Pinpoint the cell where the given text exists, returning its (x, y) midpoint coordinate. 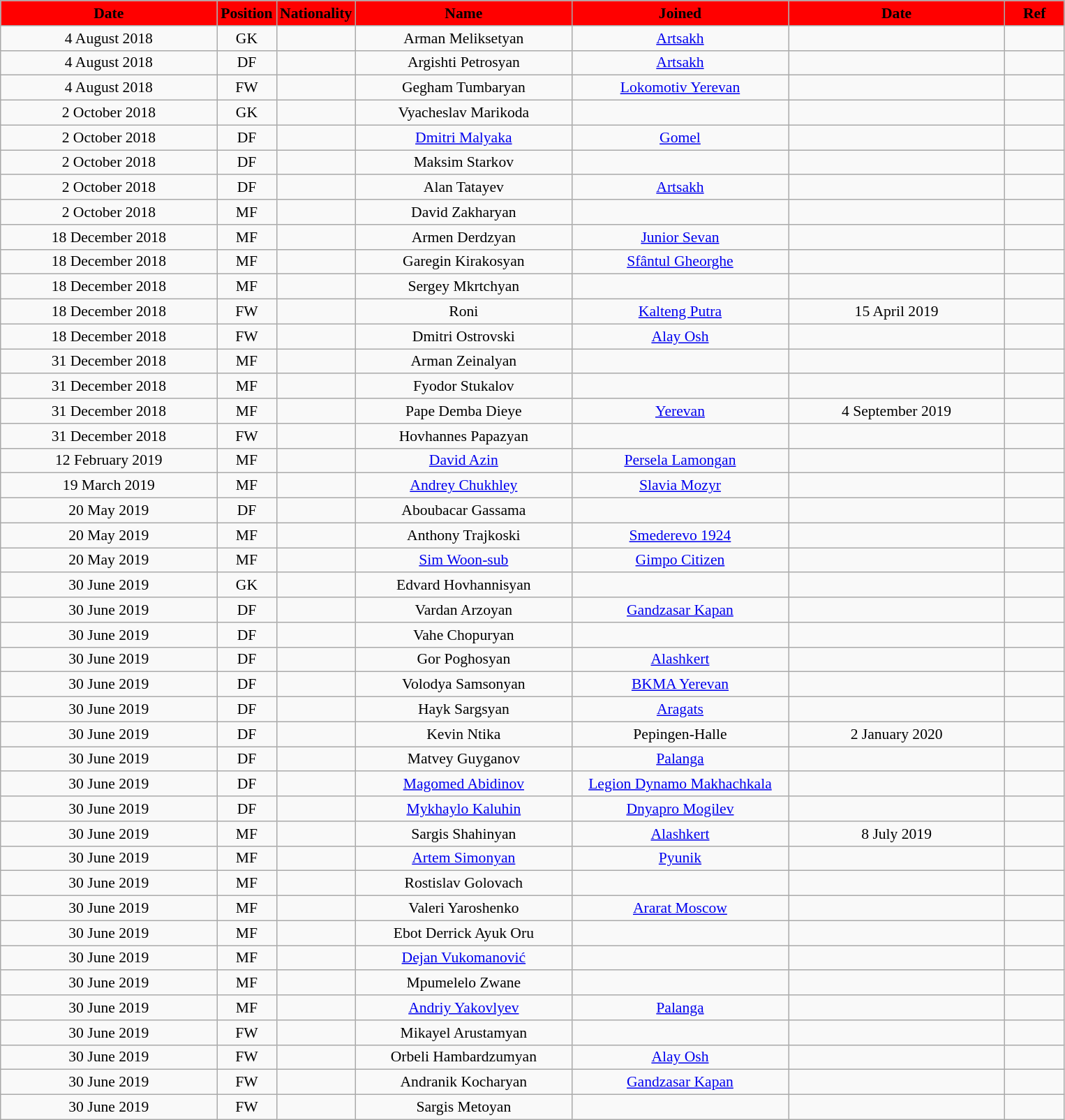
12 February 2019 (109, 461)
Sim Woon-sub (463, 560)
Junior Sevan (680, 237)
Sargis Metoyan (463, 1107)
Valeri Yaroshenko (463, 909)
Argishti Petrosyan (463, 63)
Gegham Tumbaryan (463, 88)
Ararat Moscow (680, 909)
Andranik Kocharyan (463, 1082)
Vahe Chopuryan (463, 635)
Roni (463, 312)
Andrey Chukhley (463, 486)
Rostislav Golovach (463, 883)
Volodya Samsonyan (463, 685)
BKMA Yerevan (680, 685)
Mykhaylo Kaluhin (463, 809)
Garegin Kirakosyan (463, 262)
Sargis Shahinyan (463, 834)
Name (463, 13)
Alan Tatayev (463, 188)
Pape Demba Dieye (463, 411)
4 September 2019 (897, 411)
Armen Derdzyan (463, 237)
Ebot Derrick Ayuk Oru (463, 933)
Sergey Mkrtchyan (463, 287)
Arman Meliksetyan (463, 38)
Arman Zeinalyan (463, 361)
19 March 2019 (109, 486)
Hovhannes Papazyan (463, 436)
Fyodor Stukalov (463, 387)
Lokomotiv Yerevan (680, 88)
2 January 2020 (897, 734)
Pepingen-Halle (680, 734)
Persela Lamongan (680, 461)
Kevin Ntika (463, 734)
Sfântul Gheorghe (680, 262)
Gor Poghosyan (463, 659)
Orbeli Hambardzumyan (463, 1057)
Nationality (315, 13)
Vardan Arzoyan (463, 610)
Joined (680, 13)
Edvard Hovhannisyan (463, 585)
Slavia Mozyr (680, 486)
Dmitri Ostrovski (463, 336)
Dnyapro Mogilev (680, 809)
Gomel (680, 137)
Legion Dynamo Makhachkala (680, 784)
Dmitri Malyaka (463, 137)
Position (247, 13)
Andriy Yakovlyev (463, 1008)
Kalteng Putra (680, 312)
Yerevan (680, 411)
Vyacheslav Marikoda (463, 113)
Pyunik (680, 858)
15 April 2019 (897, 312)
Mikayel Arustamyan (463, 1033)
Matvey Guyganov (463, 759)
Anthony Trajkoski (463, 535)
Aboubacar Gassama (463, 511)
8 July 2019 (897, 834)
Aragats (680, 710)
David Zakharyan (463, 212)
Smederevo 1924 (680, 535)
Hayk Sargsyan (463, 710)
Magomed Abidinov (463, 784)
David Azin (463, 461)
Mpumelelo Zwane (463, 983)
Dejan Vukomanović (463, 958)
Maksim Starkov (463, 163)
Ref (1034, 13)
Artem Simonyan (463, 858)
Gimpo Citizen (680, 560)
